Determine the [X, Y] coordinate at the center of the cell enclosing the given text.  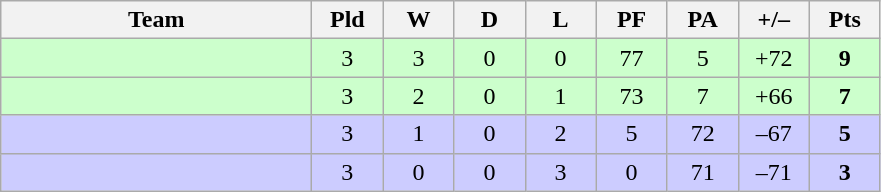
PF [632, 20]
71 [702, 172]
73 [632, 96]
77 [632, 58]
+72 [774, 58]
D [490, 20]
Pld [348, 20]
72 [702, 134]
PA [702, 20]
W [418, 20]
Pts [844, 20]
Team [156, 20]
–67 [774, 134]
+/– [774, 20]
+66 [774, 96]
L [560, 20]
–71 [774, 172]
9 [844, 58]
